Extract the [X, Y] coordinate from the center of the cell holding the provided text.  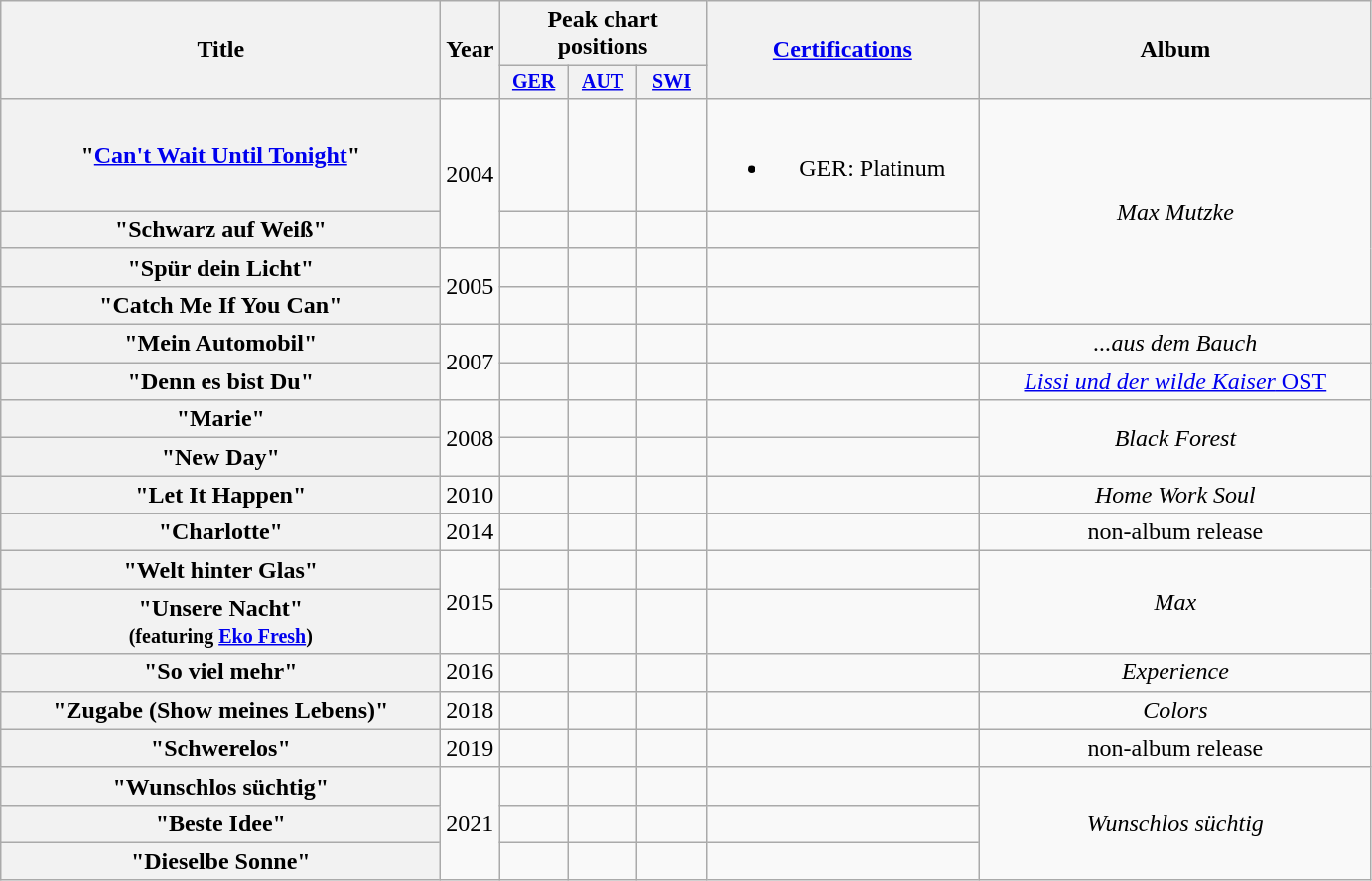
2016 [471, 672]
"Wunschlos süchtig" [220, 786]
Max [1175, 602]
Peak chart positions [603, 34]
2005 [471, 286]
"Schwerelos" [220, 748]
2019 [471, 748]
Lissi und der wilde Kaiser OST [1175, 381]
"New Day" [220, 457]
Wunschlos süchtig [1175, 823]
"So viel mehr" [220, 672]
"Dieselbe Sonne" [220, 861]
Home Work Soul [1175, 495]
Max Mutzke [1175, 211]
2014 [471, 532]
Title [220, 50]
GER: Platinum [842, 155]
"Let It Happen" [220, 495]
Colors [1175, 710]
"Mein Automobil" [220, 344]
"Denn es bist Du" [220, 381]
"Beste Idee" [220, 823]
"Can't Wait Until Tonight" [220, 155]
2021 [471, 823]
Black Forest [1175, 438]
Experience [1175, 672]
"Catch Me If You Can" [220, 305]
SWI [671, 81]
2007 [471, 363]
Year [471, 50]
"Zugabe (Show meines Lebens)" [220, 710]
AUT [602, 81]
Certifications [842, 50]
2018 [471, 710]
"Welt hinter Glas" [220, 570]
"Spür dein Licht" [220, 267]
"Unsere Nacht" (featuring Eko Fresh) [220, 622]
GER [534, 81]
2004 [471, 173]
Album [1175, 50]
...aus dem Bauch [1175, 344]
2010 [471, 495]
2008 [471, 438]
2015 [471, 602]
"Schwarz auf Weiß" [220, 229]
"Marie" [220, 419]
"Charlotte" [220, 532]
